Detect which cell encompasses the target text, then output its (X, Y) center coordinate. 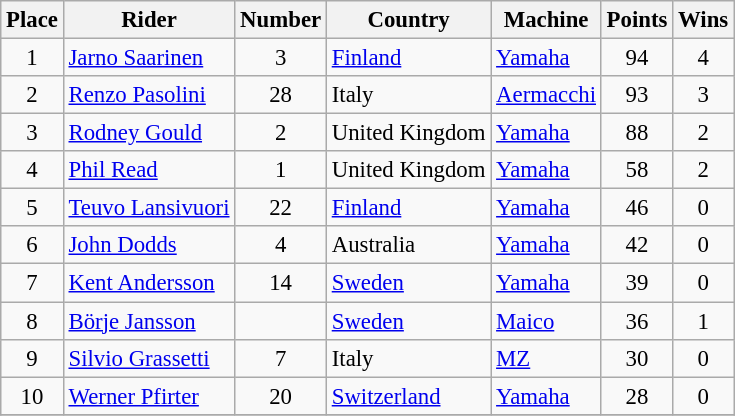
Number (281, 20)
Country (408, 20)
14 (281, 283)
Machine (546, 20)
93 (636, 95)
Teuvo Lansivuori (149, 208)
John Dodds (149, 245)
Börje Jansson (149, 321)
Switzerland (408, 396)
10 (32, 396)
Phil Read (149, 170)
Jarno Saarinen (149, 58)
MZ (546, 358)
Rider (149, 20)
Place (32, 20)
Aermacchi (546, 95)
Rodney Gould (149, 133)
Kent Andersson (149, 283)
5 (32, 208)
Wins (704, 20)
Silvio Grassetti (149, 358)
42 (636, 245)
88 (636, 133)
6 (32, 245)
22 (281, 208)
Points (636, 20)
94 (636, 58)
58 (636, 170)
20 (281, 396)
Renzo Pasolini (149, 95)
Werner Pfirter (149, 396)
39 (636, 283)
8 (32, 321)
Maico (546, 321)
Australia (408, 245)
30 (636, 358)
36 (636, 321)
46 (636, 208)
9 (32, 358)
